Return the (x, y) coordinate for the center point of the cell that contains the specified text.  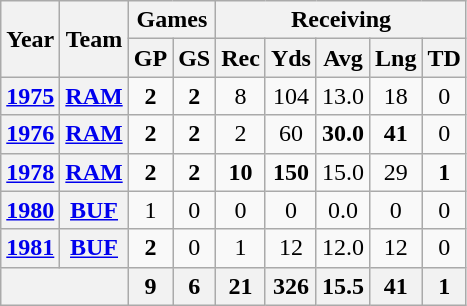
Games (172, 20)
0.0 (342, 210)
Year (30, 39)
Receiving (342, 20)
104 (290, 96)
150 (290, 172)
8 (241, 96)
15.0 (342, 172)
GS (194, 58)
18 (396, 96)
Team (94, 39)
12.0 (342, 248)
TD (444, 58)
Avg (342, 58)
1981 (30, 248)
9 (150, 286)
Lng (396, 58)
13.0 (342, 96)
Rec (241, 58)
15.5 (342, 286)
10 (241, 172)
60 (290, 134)
GP (150, 58)
1975 (30, 96)
30.0 (342, 134)
Yds (290, 58)
6 (194, 286)
1976 (30, 134)
1978 (30, 172)
29 (396, 172)
21 (241, 286)
326 (290, 286)
1980 (30, 210)
